Scan for the cell matching the given text and deliver its [X, Y] coordinate at center. 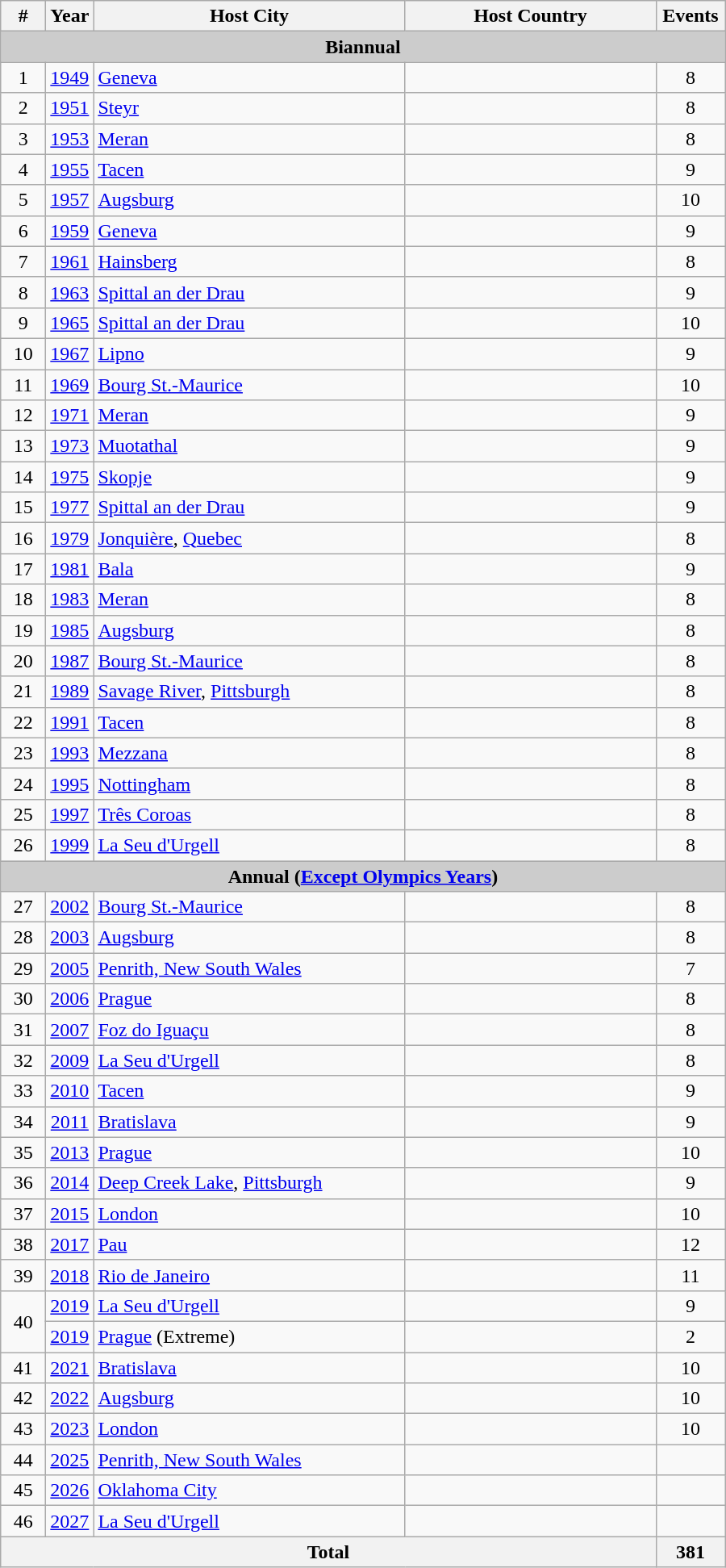
1979 [69, 538]
Hainsberg [249, 261]
Rio de Janeiro [249, 1275]
Deep Creek Lake, Pittsburgh [249, 1183]
381 [691, 1552]
2022 [69, 1399]
16 [23, 538]
Savage River, Pittsburgh [249, 692]
2009 [69, 1060]
1951 [69, 108]
30 [23, 999]
20 [23, 661]
44 [23, 1460]
1991 [69, 722]
40 [23, 1321]
14 [23, 477]
24 [23, 784]
19 [23, 630]
1977 [69, 508]
1963 [69, 292]
1959 [69, 231]
1953 [69, 139]
Jonquière, Quebec [249, 538]
Skopje [249, 477]
21 [23, 692]
43 [23, 1429]
Steyr [249, 108]
17 [23, 569]
2002 [69, 907]
13 [23, 446]
26 [23, 845]
Year [69, 16]
2014 [69, 1183]
1983 [69, 600]
1975 [69, 477]
32 [23, 1060]
1993 [69, 753]
Foz do Iguaçu [249, 1030]
2025 [69, 1460]
41 [23, 1368]
Muotathal [249, 446]
1973 [69, 446]
2017 [69, 1244]
1967 [69, 353]
29 [23, 968]
3 [23, 139]
2013 [69, 1152]
1989 [69, 692]
Events [691, 16]
2026 [69, 1491]
2007 [69, 1030]
42 [23, 1399]
46 [23, 1521]
Lipno [249, 353]
Annual (Except Olympics Years) [363, 876]
Prague (Extreme) [249, 1336]
1965 [69, 323]
Mezzana [249, 753]
2003 [69, 938]
1 [23, 77]
25 [23, 814]
6 [23, 231]
38 [23, 1244]
1961 [69, 261]
Host Country [531, 16]
# [23, 16]
22 [23, 722]
18 [23, 600]
5 [23, 200]
1995 [69, 784]
1971 [69, 416]
Host City [249, 16]
Oklahoma City [249, 1491]
Nottingham [249, 784]
1997 [69, 814]
33 [23, 1091]
Biannual [363, 47]
4 [23, 169]
37 [23, 1214]
1969 [69, 385]
2021 [69, 1368]
2015 [69, 1214]
36 [23, 1183]
27 [23, 907]
45 [23, 1491]
23 [23, 753]
2018 [69, 1275]
2006 [69, 999]
2011 [69, 1122]
28 [23, 938]
2010 [69, 1091]
35 [23, 1152]
Pau [249, 1244]
1957 [69, 200]
Total [328, 1552]
1981 [69, 569]
1949 [69, 77]
1955 [69, 169]
1999 [69, 845]
2027 [69, 1521]
1987 [69, 661]
34 [23, 1122]
39 [23, 1275]
2005 [69, 968]
2023 [69, 1429]
1985 [69, 630]
Três Coroas [249, 814]
15 [23, 508]
Bala [249, 569]
31 [23, 1030]
